Detect which cell encompasses the target text, then output its (x, y) center coordinate. 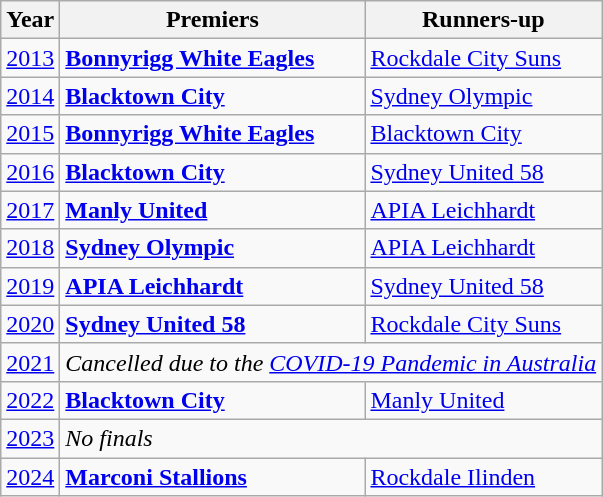
2020 (30, 324)
Year (30, 20)
2014 (30, 96)
2019 (30, 286)
2017 (30, 210)
2016 (30, 172)
Premiers (212, 20)
Marconi Stallions (212, 477)
Cancelled due to the COVID-19 Pandemic in Australia (331, 362)
2022 (30, 400)
2013 (30, 58)
2018 (30, 248)
2021 (30, 362)
2023 (30, 438)
Runners-up (484, 20)
Rockdale Ilinden (484, 477)
2015 (30, 134)
No finals (331, 438)
2024 (30, 477)
